Return [x, y] of the center of cell containing provided text 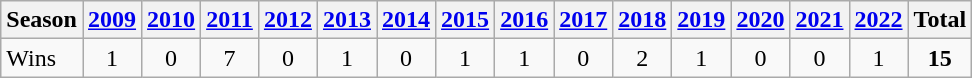
2016 [524, 20]
Wins [42, 58]
7 [230, 58]
2011 [230, 20]
2018 [642, 20]
2020 [760, 20]
2021 [820, 20]
Total [940, 20]
2022 [878, 20]
15 [940, 58]
2015 [466, 20]
Season [42, 20]
2012 [288, 20]
2019 [702, 20]
2010 [172, 20]
2014 [406, 20]
2009 [112, 20]
2 [642, 58]
2013 [346, 20]
2017 [584, 20]
